Detect which cell encompasses the target text, then output its (X, Y) center coordinate. 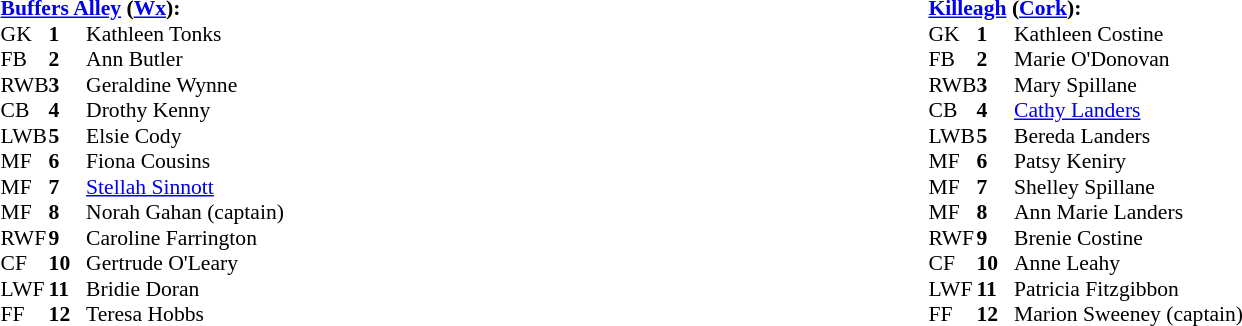
Kathleen Tonks (185, 34)
Bridie Doran (185, 289)
Geraldine Wynne (185, 85)
Elsie Cody (185, 136)
Drothy Kenny (185, 111)
Fiona Cousins (185, 161)
Norah Gahan (captain) (185, 213)
Gertrude O'Leary (185, 263)
Caroline Farrington (185, 238)
Stellah Sinnott (185, 187)
Ann Butler (185, 59)
